Identify which cell holds the provided text, then report its [X, Y] central coordinate. 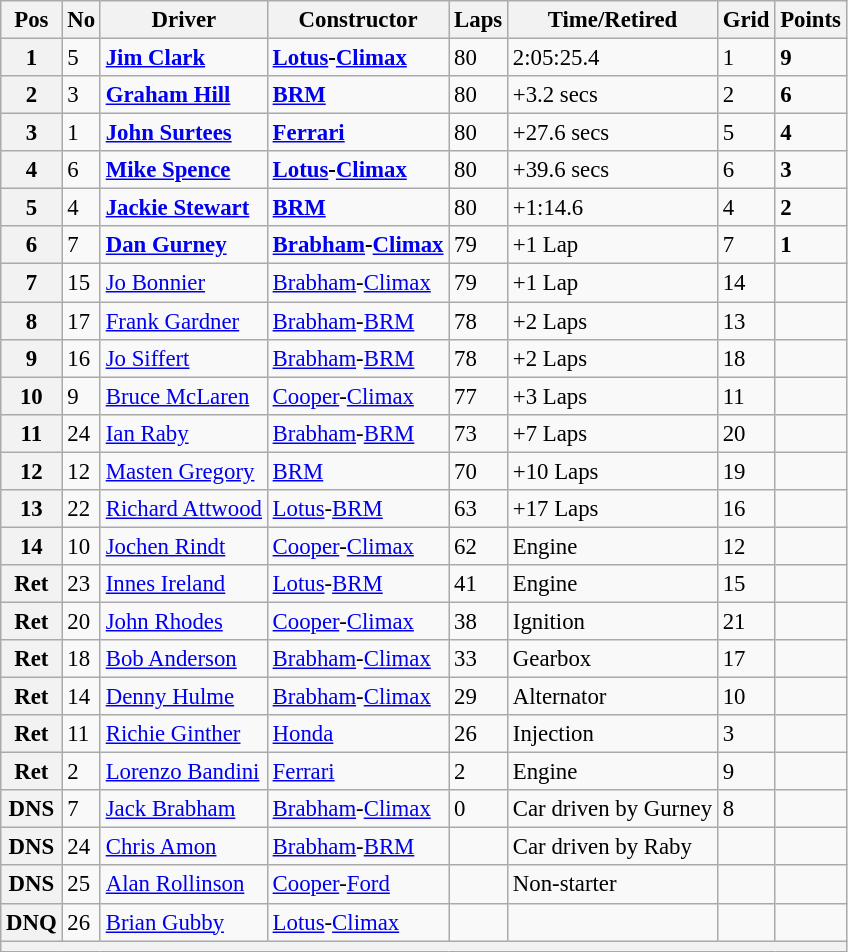
+7 Laps [613, 433]
77 [478, 396]
Jochen Rindt [184, 546]
0 [478, 809]
73 [478, 433]
Jackie Stewart [184, 208]
33 [478, 659]
19 [746, 471]
62 [478, 546]
Points [810, 20]
Richard Attwood [184, 509]
25 [81, 885]
Denny Hulme [184, 697]
Cooper-Ford [358, 885]
John Rhodes [184, 621]
Ian Raby [184, 433]
21 [746, 621]
Graham Hill [184, 95]
23 [81, 584]
Jo Bonnier [184, 283]
Non-starter [613, 885]
70 [478, 471]
38 [478, 621]
Frank Gardner [184, 321]
Gearbox [613, 659]
Pos [32, 20]
Grid [746, 20]
Masten Gregory [184, 471]
Jim Clark [184, 58]
29 [478, 697]
+17 Laps [613, 509]
2:05:25.4 [613, 58]
Jack Brabham [184, 809]
+3 Laps [613, 396]
John Surtees [184, 133]
Car driven by Raby [613, 847]
+1:14.6 [613, 208]
+39.6 secs [613, 170]
Bob Anderson [184, 659]
Injection [613, 734]
Car driven by Gurney [613, 809]
Bruce McLaren [184, 396]
Dan Gurney [184, 245]
Driver [184, 20]
Mike Spence [184, 170]
+27.6 secs [613, 133]
Time/Retired [613, 20]
Ignition [613, 621]
Constructor [358, 20]
Richie Ginther [184, 734]
Chris Amon [184, 847]
Lorenzo Bandini [184, 772]
Alternator [613, 697]
+10 Laps [613, 471]
No [81, 20]
63 [478, 509]
22 [81, 509]
Honda [358, 734]
Brian Gubby [184, 922]
Alan Rollinson [184, 885]
Laps [478, 20]
Innes Ireland [184, 584]
41 [478, 584]
+3.2 secs [613, 95]
Jo Siffert [184, 358]
DNQ [32, 922]
